Locate the cell with the specified text and output its [X, Y] center coordinate. 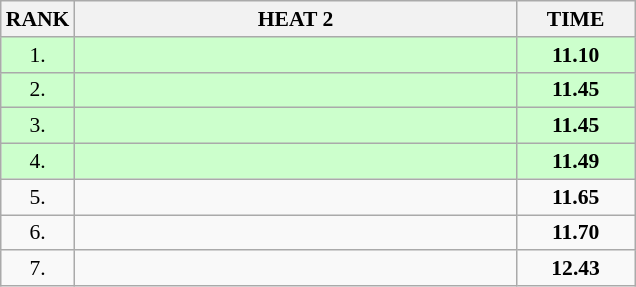
11.65 [576, 197]
1. [38, 55]
6. [38, 233]
11.10 [576, 55]
5. [38, 197]
3. [38, 126]
TIME [576, 19]
2. [38, 90]
12.43 [576, 269]
RANK [38, 19]
7. [38, 269]
11.70 [576, 233]
HEAT 2 [295, 19]
4. [38, 162]
11.49 [576, 162]
